Pinpoint the cell where the given text exists, returning its (X, Y) midpoint coordinate. 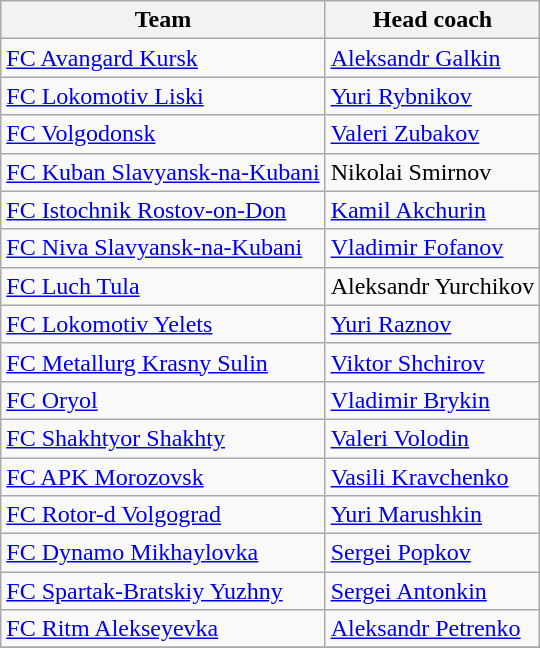
Vladimir Brykin (432, 400)
FC Luch Tula (163, 286)
Vladimir Fofanov (432, 248)
FC APK Morozovsk (163, 477)
FC Volgodonsk (163, 134)
Viktor Shchirov (432, 362)
Sergei Popkov (432, 553)
Aleksandr Yurchikov (432, 286)
Head coach (432, 20)
FC Rotor-d Volgograd (163, 515)
FC Lokomotiv Yelets (163, 324)
Valeri Zubakov (432, 134)
FC Ritm Alekseyevka (163, 629)
FC Oryol (163, 400)
Yuri Rybnikov (432, 96)
Vasili Kravchenko (432, 477)
FC Avangard Kursk (163, 58)
Yuri Raznov (432, 324)
FC Istochnik Rostov-on-Don (163, 210)
Aleksandr Petrenko (432, 629)
FC Niva Slavyansk-na-Kubani (163, 248)
FC Dynamo Mikhaylovka (163, 553)
Valeri Volodin (432, 438)
FC Spartak-Bratskiy Yuzhny (163, 591)
FC Shakhtyor Shakhty (163, 438)
Aleksandr Galkin (432, 58)
Sergei Antonkin (432, 591)
FC Lokomotiv Liski (163, 96)
Nikolai Smirnov (432, 172)
Team (163, 20)
FC Metallurg Krasny Sulin (163, 362)
FC Kuban Slavyansk-na-Kubani (163, 172)
Yuri Marushkin (432, 515)
Kamil Akchurin (432, 210)
